Scan for the cell matching the given text and deliver its [x, y] coordinate at center. 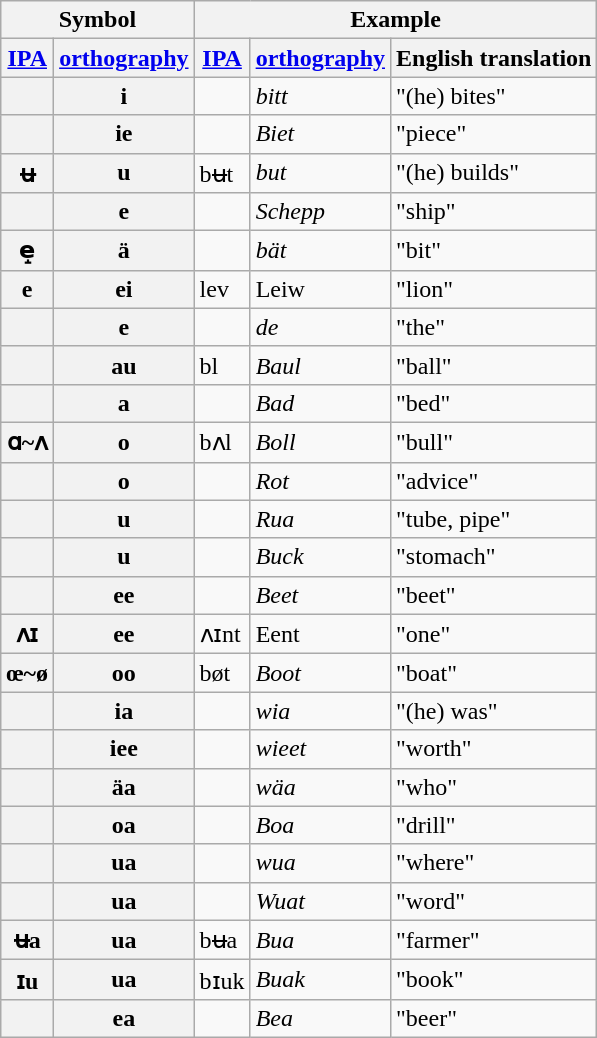
wua [320, 863]
"bit" [494, 251]
ei [124, 289]
ʌɪnt [222, 634]
oo [124, 673]
"bed" [494, 403]
"piece" [494, 134]
"tube, pipe" [494, 519]
ɑ~ʌ [28, 442]
bl [222, 365]
"bull" [494, 442]
Example [396, 20]
"ship" [494, 212]
"stomach" [494, 557]
"farmer" [494, 940]
"(he) was" [494, 711]
Rot [320, 481]
"one" [494, 634]
bitt [320, 96]
"(he) bites" [494, 96]
Biet [320, 134]
"beer" [494, 1018]
"where" [494, 863]
"ball" [494, 365]
bɪuk [222, 980]
"the" [494, 327]
"boat" [494, 673]
"book" [494, 980]
Bad [320, 403]
"drill" [494, 825]
bøt [222, 673]
Symbol [98, 20]
bʌl [222, 442]
bät [320, 251]
"beet" [494, 595]
äa [124, 787]
i [124, 96]
lev [222, 289]
ea [124, 1018]
Boot [320, 673]
Baul [320, 365]
English translation [494, 58]
au [124, 365]
ie [124, 134]
Beet [320, 595]
"lion" [494, 289]
Bua [320, 940]
Buak [320, 980]
iee [124, 749]
wia [320, 711]
"advice" [494, 481]
Eent [320, 634]
"(he) builds" [494, 173]
Boa [320, 825]
Leiw [320, 289]
"worth" [494, 749]
de [320, 327]
Buck [320, 557]
but [320, 173]
Bea [320, 1018]
Boll [320, 442]
ʌɪ [28, 634]
wäa [320, 787]
Schepp [320, 212]
ä [124, 251]
"who" [494, 787]
"word" [494, 901]
a [124, 403]
bʉa [222, 940]
wieet [320, 749]
œ~ø [28, 673]
ʉa [28, 940]
Wuat [320, 901]
ia [124, 711]
oa [124, 825]
e̝ [28, 251]
bʉt [222, 173]
ʉ [28, 173]
Rua [320, 519]
ɪu [28, 980]
